Provide the (x, y) coordinate of the cell's center where the given text is located.  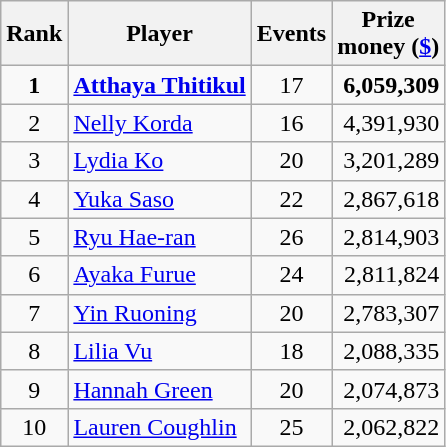
24 (291, 275)
16 (291, 123)
5 (34, 237)
2,088,335 (388, 351)
Yuka Saso (160, 199)
26 (291, 237)
2,811,824 (388, 275)
3 (34, 161)
22 (291, 199)
Lilia Vu (160, 351)
25 (291, 427)
4 (34, 199)
Prizemoney ($) (388, 34)
1 (34, 85)
Yin Ruoning (160, 313)
Rank (34, 34)
9 (34, 389)
Events (291, 34)
6,059,309 (388, 85)
10 (34, 427)
Lydia Ko (160, 161)
Ryu Hae-ran (160, 237)
Ayaka Furue (160, 275)
2,074,873 (388, 389)
Atthaya Thitikul (160, 85)
7 (34, 313)
4,391,930 (388, 123)
2,867,618 (388, 199)
2 (34, 123)
6 (34, 275)
17 (291, 85)
8 (34, 351)
18 (291, 351)
2,062,822 (388, 427)
Hannah Green (160, 389)
Nelly Korda (160, 123)
Lauren Coughlin (160, 427)
Player (160, 34)
2,783,307 (388, 313)
2,814,903 (388, 237)
3,201,289 (388, 161)
